Locate the cell with the specified text and output its [x, y] center coordinate. 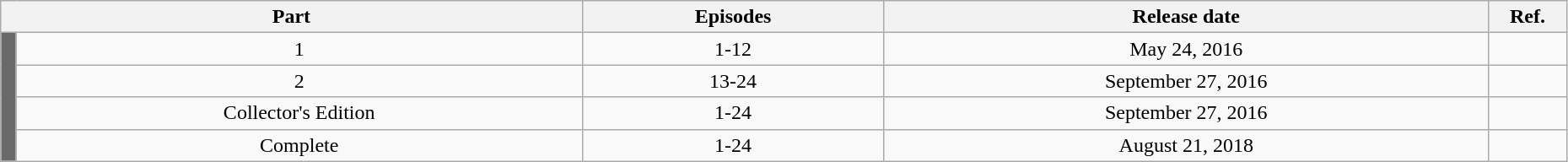
13-24 [733, 81]
Part [292, 17]
1 [299, 49]
Collector's Edition [299, 113]
1-12 [733, 49]
August 21, 2018 [1186, 145]
Ref. [1528, 17]
Release date [1186, 17]
2 [299, 81]
Episodes [733, 17]
Complete [299, 145]
May 24, 2016 [1186, 49]
